Capture the cell that displays the provided text and extract its [x, y] central coordinate. 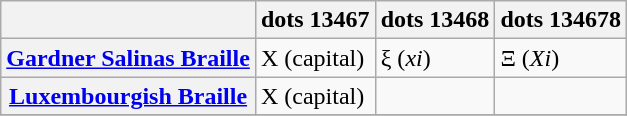
Gardner Salinas Braille [128, 58]
dots 134678 [561, 20]
Ξ (Xi) [561, 58]
dots 13467 [315, 20]
Luxembourgish Braille [128, 96]
dots 13468 [435, 20]
ξ (xi) [435, 58]
